Identify which cell holds the provided text, then report its [x, y] central coordinate. 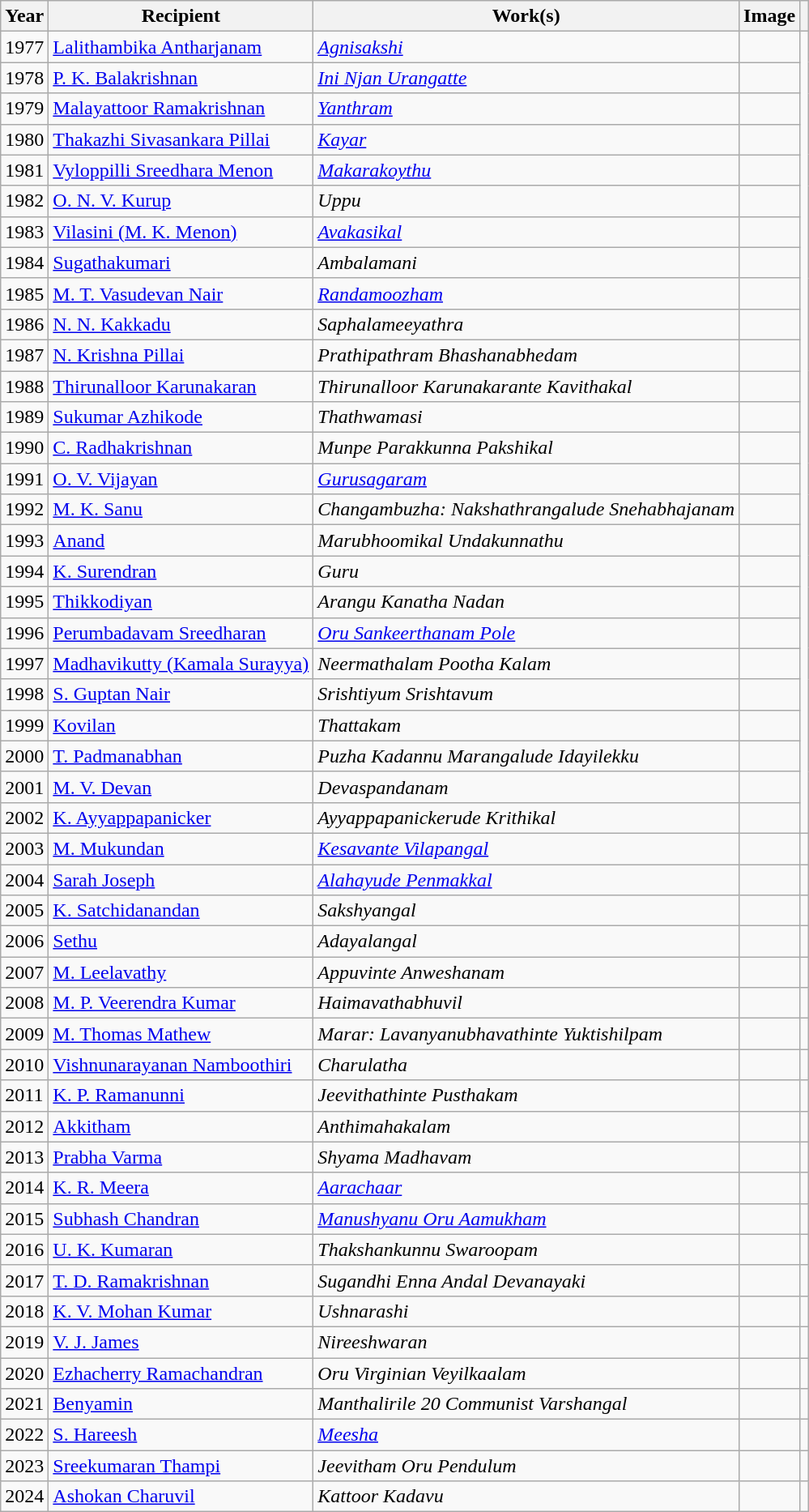
Manthalirile 20 Communist Varshangal [526, 1404]
P. K. Balakrishnan [181, 78]
T. D. Ramakrishnan [181, 1280]
S. Guptan Nair [181, 694]
Madhavikutty (Kamala Surayya) [181, 664]
Year [24, 16]
Thakshankunnu Swaroopam [526, 1249]
Thirunalloor Karunakarante Kavithakal [526, 387]
Ini Njan Urangatte [526, 78]
1977 [24, 47]
M. K. Sanu [181, 510]
Alahayude Penmakkal [526, 879]
2020 [24, 1373]
2012 [24, 1126]
2017 [24, 1280]
Kovilan [181, 725]
Prathipathram Bhashanabhedam [526, 355]
Vyloppilli Sreedhara Menon [181, 170]
Sugandhi Enna Andal Devanayaki [526, 1280]
1989 [24, 417]
2008 [24, 1003]
Shyama Madhavam [526, 1157]
2003 [24, 848]
M. Leelavathy [181, 972]
2009 [24, 1034]
Makarakoythu [526, 170]
1980 [24, 139]
Uppu [526, 201]
Perumbadavam Sreedharan [181, 633]
Oru Sankeerthanam Pole [526, 633]
M. T. Vasudevan Nair [181, 293]
1990 [24, 448]
N. Krishna Pillai [181, 355]
Neermathalam Pootha Kalam [526, 664]
N. N. Kakkadu [181, 324]
1981 [24, 170]
Marar: Lavanyanubhavathinte Yuktishilpam [526, 1034]
Work(s) [526, 16]
Malayattoor Ramakrishnan [181, 109]
Munpe Parakkunna Pakshikal [526, 448]
Sreekumaran Thampi [181, 1466]
Vishnunarayanan Namboothiri [181, 1065]
U. K. Kumaran [181, 1249]
1997 [24, 664]
1996 [24, 633]
Charulatha [526, 1065]
2002 [24, 818]
Kayar [526, 139]
Sugathakumari [181, 263]
Thikkodiyan [181, 602]
Ezhacherry Ramachandran [181, 1373]
Oru Virginian Veyilkaalam [526, 1373]
1995 [24, 602]
Sukumar Azhikode [181, 417]
Marubhoomikal Undakunnathu [526, 540]
Jeevitham Oru Pendulum [526, 1466]
1992 [24, 510]
Jeevithathinte Pusthakam [526, 1096]
Appuvinte Anweshanam [526, 972]
1985 [24, 293]
2006 [24, 942]
Recipient [181, 16]
Meesha [526, 1435]
1982 [24, 201]
Nireeshwaran [526, 1342]
2004 [24, 879]
C. Radhakrishnan [181, 448]
K. R. Meera [181, 1188]
Manushyanu Oru Aamukham [526, 1219]
2011 [24, 1096]
Haimavathabhuvil [526, 1003]
Thathwamasi [526, 417]
K. V. Mohan Kumar [181, 1311]
2000 [24, 756]
M. Mukundan [181, 848]
2013 [24, 1157]
K. Ayyappapanicker [181, 818]
Randamoozham [526, 293]
2022 [24, 1435]
Thakazhi Sivasankara Pillai [181, 139]
1999 [24, 725]
2007 [24, 972]
Agnisakshi [526, 47]
1978 [24, 78]
Vilasini (M. K. Menon) [181, 232]
Sethu [181, 942]
Ayyappapanickerude Krithikal [526, 818]
K. Satchidanandan [181, 911]
Prabha Varma [181, 1157]
2015 [24, 1219]
Arangu Kanatha Nadan [526, 602]
Kesavante Vilapangal [526, 848]
Saphalameeyathra [526, 324]
Subhash Chandran [181, 1219]
1984 [24, 263]
Image [769, 16]
2024 [24, 1497]
Adayalangal [526, 942]
K. Surendran [181, 571]
2010 [24, 1065]
Lalithambika Antharjanam [181, 47]
M. V. Devan [181, 787]
Aarachaar [526, 1188]
Devaspandanam [526, 787]
Puzha Kadannu Marangalude Idayilekku [526, 756]
Srishtiyum Srishtavum [526, 694]
Benyamin [181, 1404]
Ushnarashi [526, 1311]
Anthimahakalam [526, 1126]
1991 [24, 479]
2019 [24, 1342]
1983 [24, 232]
Sakshyangal [526, 911]
O. V. Vijayan [181, 479]
2001 [24, 787]
V. J. James [181, 1342]
O. N. V. Kurup [181, 201]
1993 [24, 540]
Sarah Joseph [181, 879]
Yanthram [526, 109]
M. Thomas Mathew [181, 1034]
1994 [24, 571]
1988 [24, 387]
Changambuzha: Nakshathrangalude Snehabhajanam [526, 510]
1979 [24, 109]
2018 [24, 1311]
Akkitham [181, 1126]
2021 [24, 1404]
Anand [181, 540]
Gurusagaram [526, 479]
Ashokan Charuvil [181, 1497]
T. Padmanabhan [181, 756]
Avakasikal [526, 232]
2016 [24, 1249]
1987 [24, 355]
Thattakam [526, 725]
Kattoor Kadavu [526, 1497]
K. P. Ramanunni [181, 1096]
1998 [24, 694]
2023 [24, 1466]
Ambalamani [526, 263]
Guru [526, 571]
Thirunalloor Karunakaran [181, 387]
1986 [24, 324]
2014 [24, 1188]
S. Hareesh [181, 1435]
M. P. Veerendra Kumar [181, 1003]
2005 [24, 911]
